Locate the cell with the specified text and output its [x, y] center coordinate. 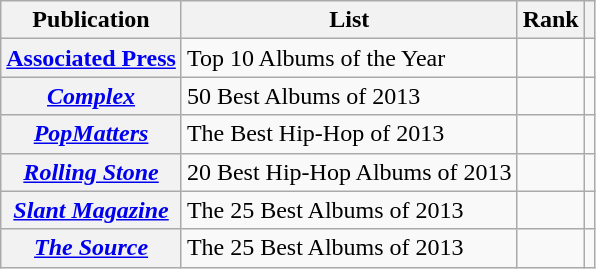
Rank [550, 20]
The Source [92, 248]
Slant Magazine [92, 210]
Top 10 Albums of the Year [349, 58]
Complex [92, 96]
50 Best Albums of 2013 [349, 96]
Publication [92, 20]
The Best Hip-Hop of 2013 [349, 134]
List [349, 20]
20 Best Hip-Hop Albums of 2013 [349, 172]
PopMatters [92, 134]
Associated Press [92, 58]
Rolling Stone [92, 172]
